For the text-containing cell, return its midpoint in (X, Y) coordinate format. 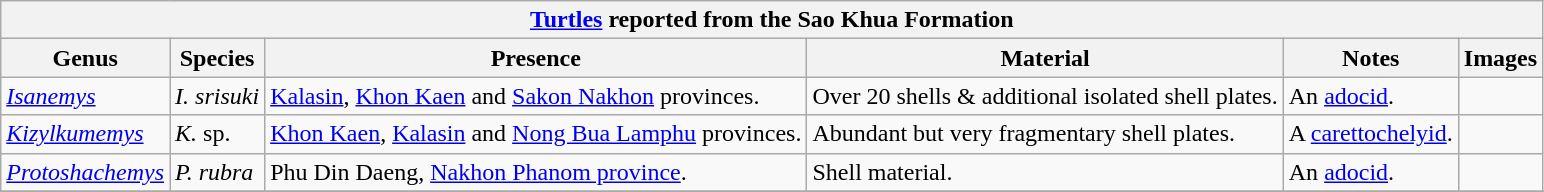
Images (1500, 58)
A carettochelyid. (1370, 134)
I. srisuki (218, 96)
Shell material. (1045, 172)
Phu Din Daeng, Nakhon Phanom province. (536, 172)
Kalasin, Khon Kaen and Sakon Nakhon provinces. (536, 96)
P. rubra (218, 172)
Material (1045, 58)
Kizylkumemys (86, 134)
Isanemys (86, 96)
Genus (86, 58)
Protoshachemys (86, 172)
Khon Kaen, Kalasin and Nong Bua Lamphu provinces. (536, 134)
Notes (1370, 58)
Turtles reported from the Sao Khua Formation (772, 20)
Over 20 shells & additional isolated shell plates. (1045, 96)
Presence (536, 58)
Abundant but very fragmentary shell plates. (1045, 134)
Species (218, 58)
K. sp. (218, 134)
